Scan for the cell matching the given text and deliver its (x, y) coordinate at center. 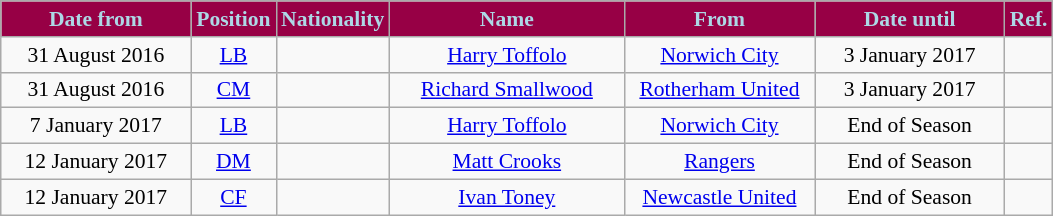
Ref. (1029, 19)
Ivan Toney (506, 197)
Richard Smallwood (506, 90)
Nationality (332, 19)
Name (506, 19)
DM (234, 162)
CF (234, 197)
From (719, 19)
Position (234, 19)
Date from (96, 19)
CM (234, 90)
Rangers (719, 162)
7 January 2017 (96, 126)
Newcastle United (719, 197)
Matt Crooks (506, 162)
Date until (910, 19)
Rotherham United (719, 90)
